Pinpoint the cell where the given text exists, returning its (X, Y) midpoint coordinate. 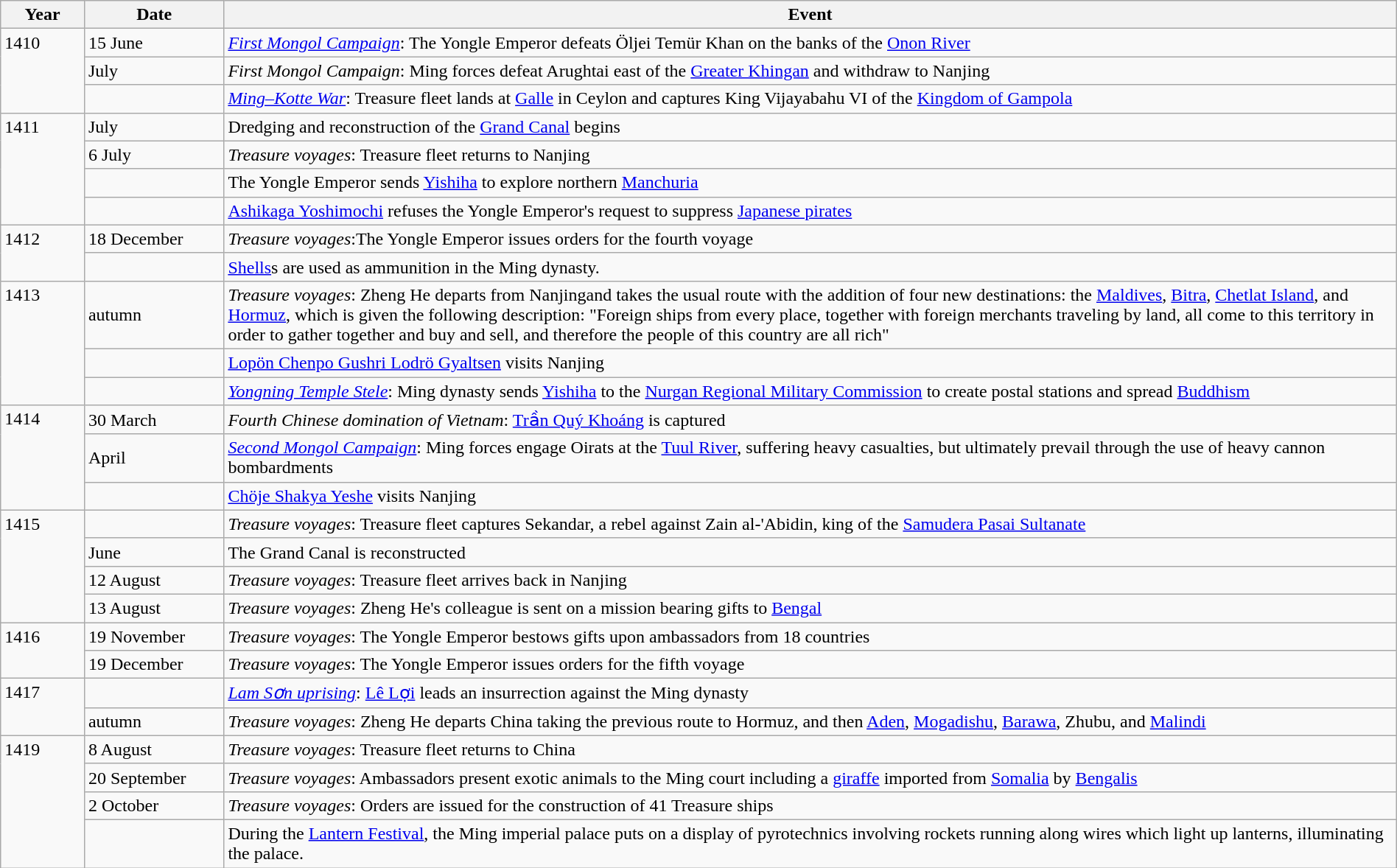
20 September (153, 777)
The Grand Canal is reconstructed (810, 552)
Treasure voyages: Zheng He's colleague is sent on a mission bearing gifts to Bengal (810, 608)
Treasure voyages: Zheng He departs China taking the previous route to Hormuz, and then Aden, Mogadishu, Barawa, Zhubu, and Malindi (810, 721)
18 December (153, 239)
Treasure voyages: Treasure fleet captures Sekandar, a rebel against Zain al-'Abidin, king of the Samudera Pasai Sultanate (810, 524)
Year (43, 15)
1415 (43, 566)
Treasure voyages: Treasure fleet arrives back in Nanjing (810, 580)
1413 (43, 343)
13 August (153, 608)
Lopön Chenpo Gushri Lodrö Gyaltsen visits Nanjing (810, 363)
15 June (153, 43)
1419 (43, 802)
1411 (43, 169)
Ming–Kotte War: Treasure fleet lands at Galle in Ceylon and captures King Vijayabahu VI of the Kingdom of Gampola (810, 99)
12 August (153, 580)
Treasure voyages: Treasure fleet returns to Nanjing (810, 155)
Treasure voyages: Ambassadors present exotic animals to the Ming court including a giraffe imported from Somalia by Bengalis (810, 777)
1416 (43, 650)
Treasure voyages: Orders are issued for the construction of 41 Treasure ships (810, 805)
6 July (153, 155)
Chöje Shakya Yeshe visits Nanjing (810, 496)
2 October (153, 805)
Date (153, 15)
19 November (153, 636)
Treasure voyages: The Yongle Emperor bestows gifts upon ambassadors from 18 countries (810, 636)
Treasure voyages: The Yongle Emperor issues orders for the fifth voyage (810, 665)
Fourth Chinese domination of Vietnam: Trần Quý Khoáng is captured (810, 420)
30 March (153, 420)
1410 (43, 71)
8 August (153, 749)
April (153, 458)
1414 (43, 458)
Treasure voyages:The Yongle Emperor issues orders for the fourth voyage (810, 239)
Yongning Temple Stele: Ming dynasty sends Yishiha to the Nurgan Regional Military Commission to create postal stations and spread Buddhism (810, 391)
Dredging and reconstruction of the Grand Canal begins (810, 127)
Treasure voyages: Treasure fleet returns to China (810, 749)
First Mongol Campaign: Ming forces defeat Arughtai east of the Greater Khingan and withdraw to Nanjing (810, 71)
Event (810, 15)
June (153, 552)
19 December (153, 665)
The Yongle Emperor sends Yishiha to explore northern Manchuria (810, 183)
1417 (43, 707)
1412 (43, 253)
Ashikaga Yoshimochi refuses the Yongle Emperor's request to suppress Japanese pirates (810, 211)
Shellss are used as ammunition in the Ming dynasty. (810, 267)
Lam Sơn uprising: Lê Lợi leads an insurrection against the Ming dynasty (810, 693)
First Mongol Campaign: The Yongle Emperor defeats Öljei Temür Khan on the banks of the Onon River (810, 43)
